For the text-containing cell, return its midpoint in (X, Y) coordinate format. 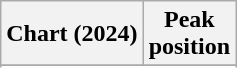
Chart (2024) (72, 34)
Peakposition (189, 34)
